Scan for the cell matching the given text and deliver its (X, Y) coordinate at center. 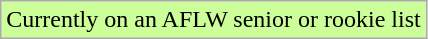
Currently on an AFLW senior or rookie list (214, 20)
